Determine the (x, y) coordinate at the center of the cell enclosing the given text.  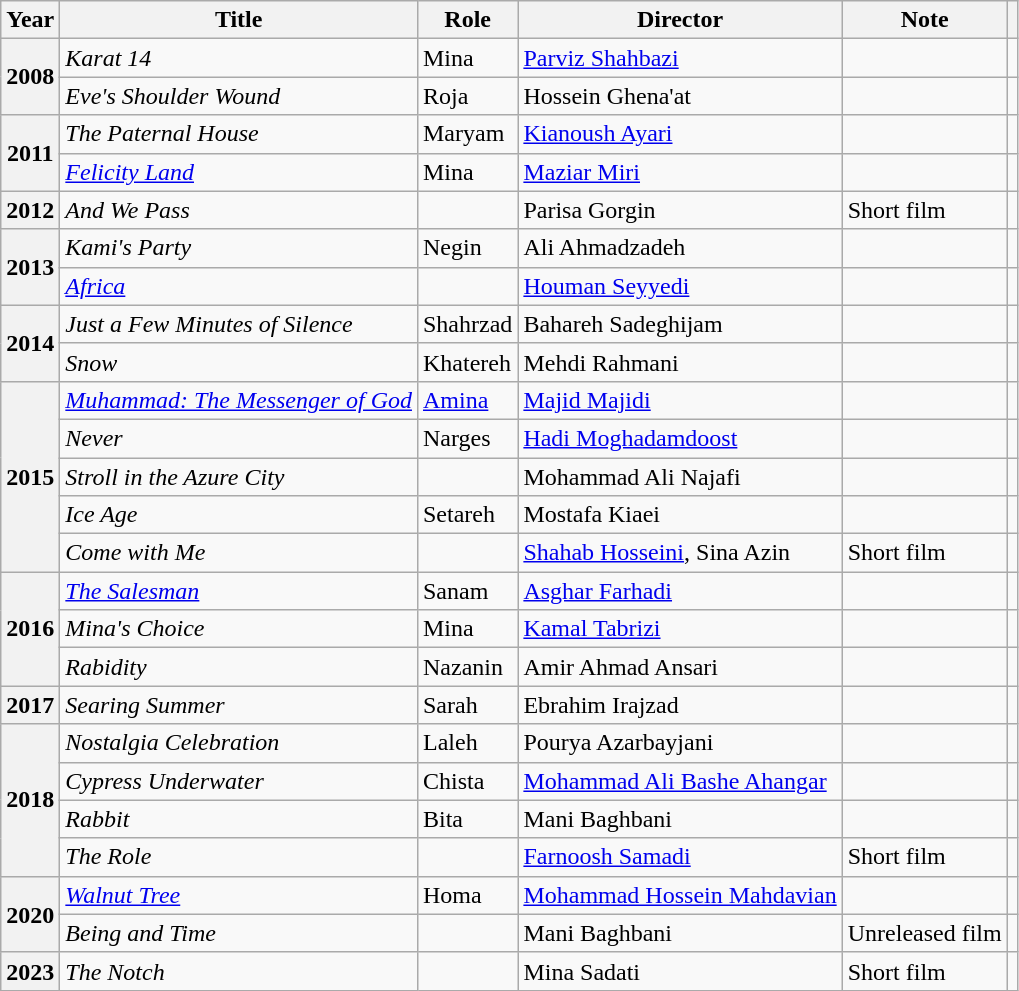
2012 (30, 210)
Felicity Land (239, 172)
Farnoosh Samadi (680, 857)
Homa (467, 895)
Mostafa Kiaei (680, 515)
2017 (30, 705)
Year (30, 20)
Mohammad Ali Najafi (680, 477)
2011 (30, 153)
Ali Ahmadzadeh (680, 248)
Sarah (467, 705)
Mehdi Rahmani (680, 362)
2020 (30, 914)
Chista (467, 781)
Ice Age (239, 515)
Hossein Ghena'at (680, 96)
Mohammad Ali Bashe Ahangar (680, 781)
Role (467, 20)
2008 (30, 77)
Stroll in the Azure City (239, 477)
Snow (239, 362)
Parviz Shahbazi (680, 58)
And We Pass (239, 210)
Asghar Farhadi (680, 591)
Rabbit (239, 819)
Eve's Shoulder Wound (239, 96)
Bita (467, 819)
Rabidity (239, 667)
Kianoush Ayari (680, 134)
Narges (467, 438)
Mina's Choice (239, 629)
Roja (467, 96)
2018 (30, 800)
Amir Ahmad Ansari (680, 667)
Walnut Tree (239, 895)
2013 (30, 267)
2023 (30, 971)
Come with Me (239, 553)
Being and Time (239, 933)
2014 (30, 343)
The Notch (239, 971)
Khatereh (467, 362)
Unreleased film (924, 933)
Sanam (467, 591)
Kami's Party (239, 248)
Shahrzad (467, 324)
2015 (30, 476)
Shahab Hosseini, Sina Azin (680, 553)
Karat 14 (239, 58)
Majid Majidi (680, 400)
The Paternal House (239, 134)
Parisa Gorgin (680, 210)
Africa (239, 286)
Mina Sadati (680, 971)
Nostalgia Celebration (239, 743)
Ebrahim Irajzad (680, 705)
Title (239, 20)
Amina (467, 400)
Hadi Moghadamdoost (680, 438)
Mohammad Hossein Mahdavian (680, 895)
Kamal Tabrizi (680, 629)
Maryam (467, 134)
Laleh (467, 743)
Maziar Miri (680, 172)
Cypress Underwater (239, 781)
The Salesman (239, 591)
Pourya Azarbayjani (680, 743)
2016 (30, 629)
Muhammad: The Messenger of God (239, 400)
Director (680, 20)
Setareh (467, 515)
Just a Few Minutes of Silence (239, 324)
Bahareh Sadeghijam (680, 324)
Note (924, 20)
Searing Summer (239, 705)
Houman Seyyedi (680, 286)
Negin (467, 248)
Never (239, 438)
The Role (239, 857)
Nazanin (467, 667)
